Find where the given text appears and provide that cell's center as [X, Y] coordinate. 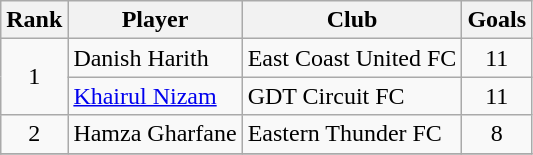
1 [34, 77]
Khairul Nizam [155, 96]
Goals [497, 20]
Club [352, 20]
Hamza Gharfane [155, 134]
GDT Circuit FC [352, 96]
East Coast United FC [352, 58]
Eastern Thunder FC [352, 134]
2 [34, 134]
8 [497, 134]
Danish Harith [155, 58]
Rank [34, 20]
Player [155, 20]
